Detect which cell encompasses the target text, then output its [x, y] center coordinate. 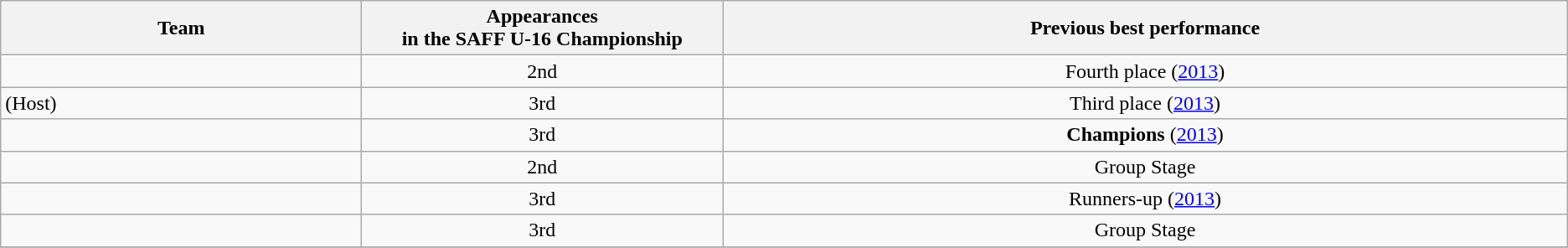
Team [181, 28]
Fourth place (2013) [1145, 71]
Previous best performance [1145, 28]
Runners-up (2013) [1145, 199]
Champions (2013) [1145, 135]
(Host) [181, 103]
Third place (2013) [1145, 103]
Appearances in the SAFF U-16 Championship [543, 28]
